Capture the cell that displays the provided text and extract its (X, Y) central coordinate. 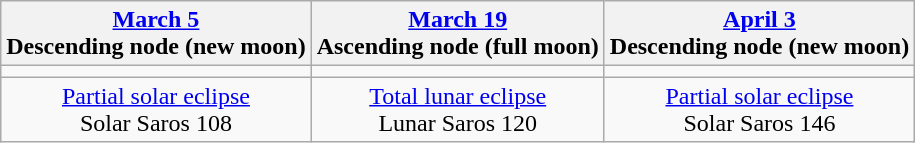
March 19Ascending node (full moon) (458, 34)
Total lunar eclipseLunar Saros 120 (458, 110)
March 5Descending node (new moon) (156, 34)
Partial solar eclipseSolar Saros 146 (759, 110)
April 3Descending node (new moon) (759, 34)
Partial solar eclipseSolar Saros 108 (156, 110)
